Output the (x, y) coordinate of the center of the cell containing the given text.  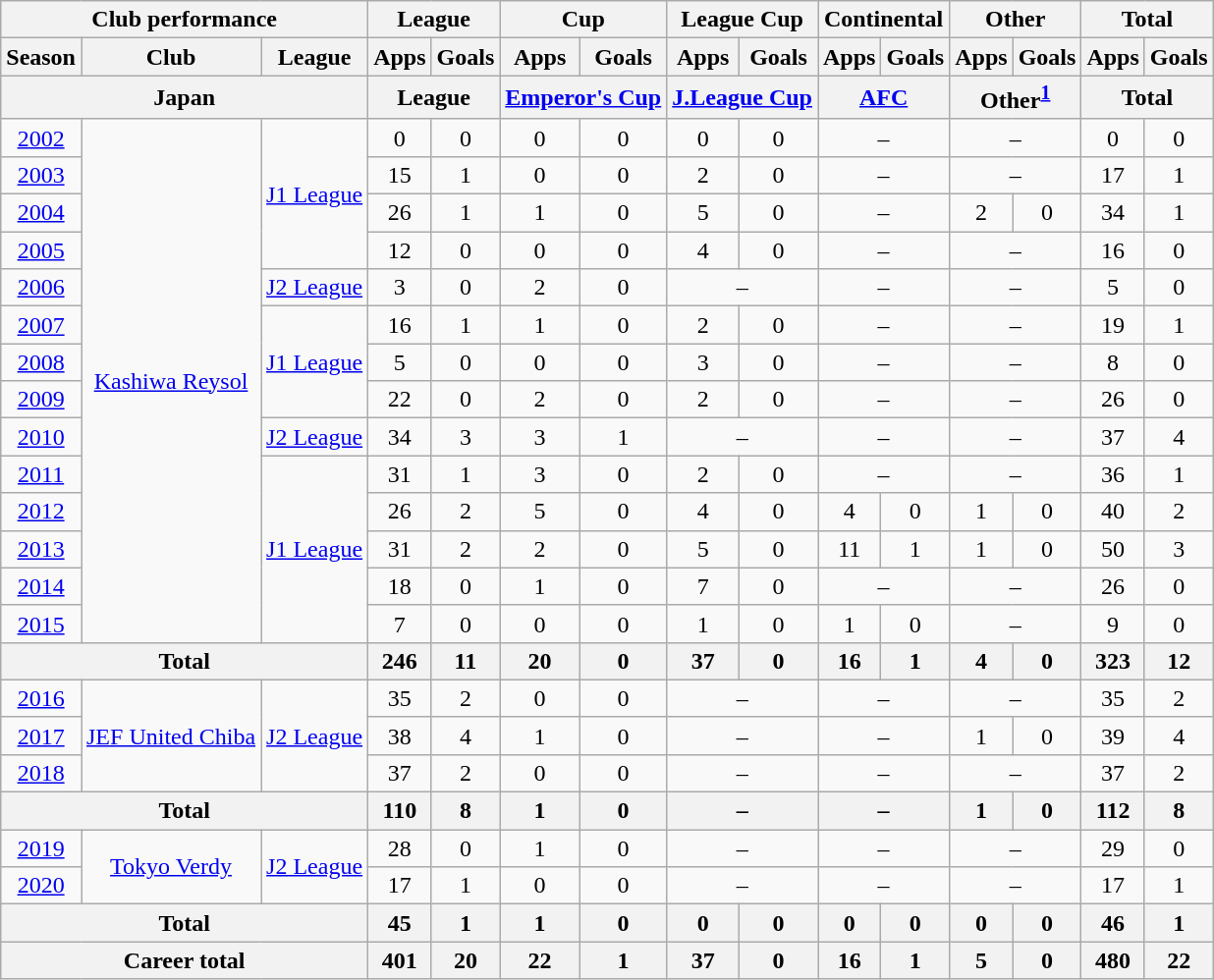
110 (400, 811)
2011 (41, 474)
Continental (883, 20)
29 (1113, 848)
JEF United Chiba (171, 735)
Season (41, 57)
2010 (41, 437)
36 (1113, 474)
45 (400, 923)
112 (1113, 811)
246 (400, 661)
J.League Cup (743, 98)
46 (1113, 923)
401 (400, 960)
9 (1113, 624)
Japan (185, 98)
2004 (41, 213)
323 (1113, 661)
Club (171, 57)
50 (1113, 549)
2012 (41, 512)
Other (1016, 20)
39 (1113, 735)
19 (1113, 325)
2006 (41, 288)
2017 (41, 735)
28 (400, 848)
38 (400, 735)
Career total (185, 960)
15 (400, 175)
Tokyo Verdy (171, 867)
Kashiwa Reysol (171, 381)
2014 (41, 586)
AFC (883, 98)
2016 (41, 698)
2002 (41, 137)
2018 (41, 773)
2009 (41, 400)
2020 (41, 886)
Club performance (185, 20)
40 (1113, 512)
2003 (41, 175)
2008 (41, 362)
18 (400, 586)
Other1 (1016, 98)
2015 (41, 624)
2005 (41, 250)
2013 (41, 549)
League Cup (743, 20)
Cup (583, 20)
Emperor's Cup (583, 98)
2007 (41, 325)
480 (1113, 960)
2019 (41, 848)
